Capture the cell that displays the provided text and extract its [X, Y] central coordinate. 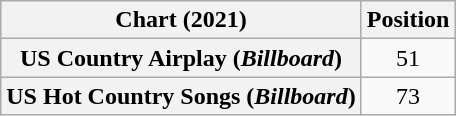
73 [408, 96]
US Hot Country Songs (Billboard) [181, 96]
51 [408, 58]
US Country Airplay (Billboard) [181, 58]
Chart (2021) [181, 20]
Position [408, 20]
